Output the [x, y] coordinate of the center of the cell containing the given text.  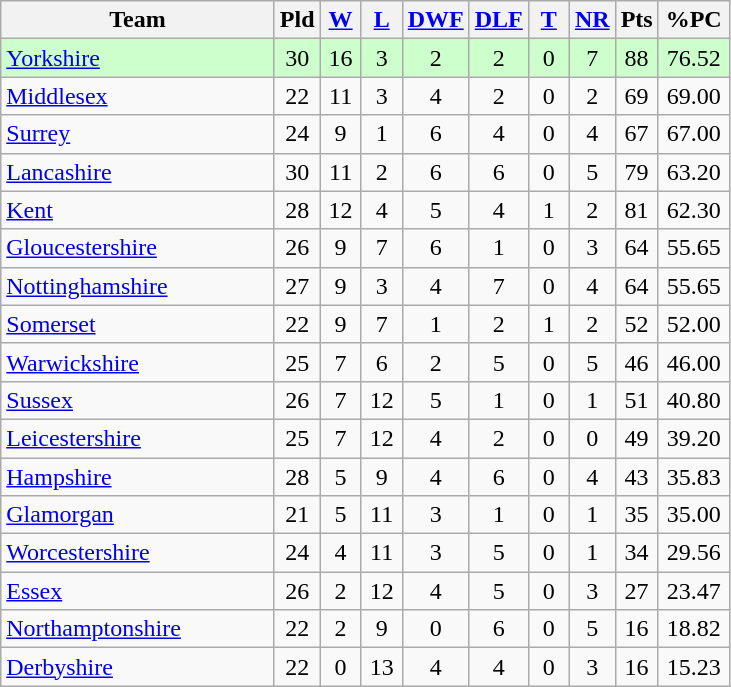
88 [636, 58]
51 [636, 400]
43 [636, 477]
69.00 [694, 96]
46.00 [694, 362]
Sussex [138, 400]
35.83 [694, 477]
Lancashire [138, 172]
Pts [636, 20]
Middlesex [138, 96]
76.52 [694, 58]
Somerset [138, 324]
DWF [436, 20]
35.00 [694, 515]
Kent [138, 210]
Leicestershire [138, 438]
Nottinghamshire [138, 286]
Derbyshire [138, 667]
Hampshire [138, 477]
%PC [694, 20]
62.30 [694, 210]
Gloucestershire [138, 248]
21 [297, 515]
29.56 [694, 553]
46 [636, 362]
Northamptonshire [138, 629]
DLF [498, 20]
52.00 [694, 324]
Yorkshire [138, 58]
39.20 [694, 438]
49 [636, 438]
23.47 [694, 591]
13 [382, 667]
34 [636, 553]
Worcestershire [138, 553]
81 [636, 210]
Pld [297, 20]
79 [636, 172]
35 [636, 515]
67.00 [694, 134]
15.23 [694, 667]
67 [636, 134]
W [340, 20]
Team [138, 20]
69 [636, 96]
NR [592, 20]
18.82 [694, 629]
Essex [138, 591]
Surrey [138, 134]
T [548, 20]
63.20 [694, 172]
40.80 [694, 400]
L [382, 20]
Warwickshire [138, 362]
Glamorgan [138, 515]
52 [636, 324]
